For the text-containing cell, return its midpoint in [X, Y] coordinate format. 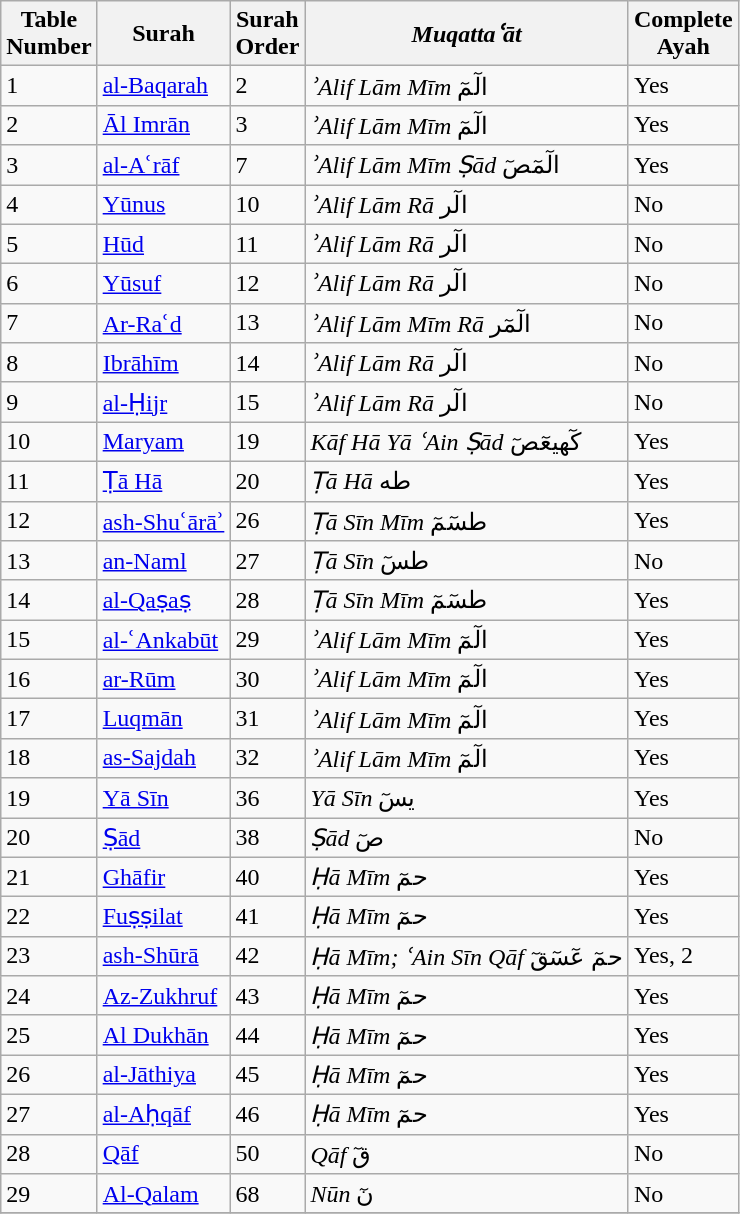
as-Sajdah [164, 758]
22 [49, 917]
Az-Zukhruf [164, 996]
Yūnus [164, 204]
8 [49, 363]
Fuṣṣilat [164, 917]
TableNumber [49, 34]
Al Dukhān [164, 1035]
Hūd [164, 244]
Yā Sīn [164, 798]
Yā Sīn يسٓ [467, 798]
SurahOrder [268, 34]
Al-Qalam [164, 1194]
Ṭā Hā [164, 481]
Muqattaʿāt [467, 34]
al-Jāthiya [164, 1075]
ʾAlif Lām Mīm Ṣād الٓمٓصٓ [467, 165]
ash-Shūrā [164, 956]
Surah [164, 34]
9 [49, 402]
Ghāfir [164, 877]
6 [49, 284]
Qāf قٓ [467, 1154]
Nūn نٓ [467, 1194]
al-Ḥijr [164, 402]
4 [49, 204]
al-ʿAnkabūt [164, 640]
Ṣād [164, 838]
23 [49, 956]
CompleteAyah [683, 34]
42 [268, 956]
Yūsuf [164, 284]
al-Qaṣaṣ [164, 600]
16 [49, 679]
24 [49, 996]
30 [268, 679]
43 [268, 996]
ash-Shuʿārāʾ [164, 521]
Maryam [164, 442]
Ibrāhīm [164, 363]
Ar-Raʿd [164, 323]
41 [268, 917]
Ḥā Mīm; ʿAin Sīn Qāf حمٓ عٓسٓقٓ [467, 956]
18 [49, 758]
5 [49, 244]
Kāf Hā Yā ʿAin Ṣād كٓهيعٓصٓ [467, 442]
ar-Rūm [164, 679]
al-Baqarah [164, 86]
Ṣād صٓ [467, 838]
31 [268, 719]
44 [268, 1035]
17 [49, 719]
38 [268, 838]
45 [268, 1075]
68 [268, 1194]
an-Naml [164, 561]
46 [268, 1114]
50 [268, 1154]
al-Aʿrāf [164, 165]
36 [268, 798]
21 [49, 877]
32 [268, 758]
40 [268, 877]
Qāf [164, 1154]
al-Aḥqāf [164, 1114]
Luqmān [164, 719]
ʾAlif Lām Mīm Rā الٓمٓر [467, 323]
Ṭā Sīn طسٓ [467, 561]
1 [49, 86]
25 [49, 1035]
Yes, 2 [683, 956]
Ṭā Hā طه [467, 481]
Āl Imrān [164, 125]
